Pinpoint the cell where the given text exists, returning its (X, Y) midpoint coordinate. 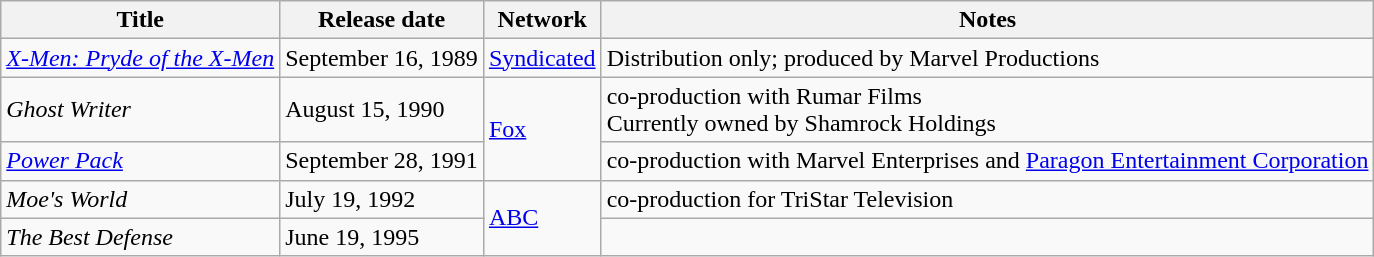
Ghost Writer (140, 110)
co-production with Rumar FilmsCurrently owned by Shamrock Holdings (988, 110)
Network (542, 20)
September 28, 1991 (382, 161)
co-production with Marvel Enterprises and Paragon Entertainment Corporation (988, 161)
Release date (382, 20)
X-Men: Pryde of the X-Men (140, 58)
Fox (542, 128)
ABC (542, 218)
Distribution only; produced by Marvel Productions (988, 58)
September 16, 1989 (382, 58)
Notes (988, 20)
June 19, 1995 (382, 237)
July 19, 1992 (382, 199)
Moe's World (140, 199)
Title (140, 20)
Power Pack (140, 161)
The Best Defense (140, 237)
Syndicated (542, 58)
co-production for TriStar Television (988, 199)
August 15, 1990 (382, 110)
